Return [X, Y] of the center of cell containing provided text 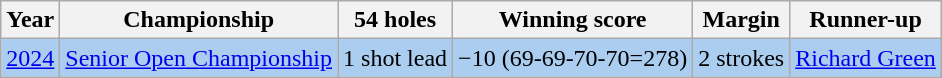
54 holes [396, 20]
Margin [742, 20]
2 strokes [742, 58]
Richard Green [866, 58]
Senior Open Championship [199, 58]
1 shot lead [396, 58]
−10 (69-69-70-70=278) [573, 58]
Winning score [573, 20]
Runner-up [866, 20]
Year [30, 20]
Championship [199, 20]
2024 [30, 58]
